Extract the (X, Y) coordinate from the center of the cell holding the provided text.  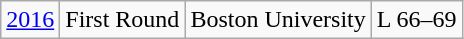
L 66–69 (416, 20)
2016 (30, 20)
Boston University (278, 20)
First Round (122, 20)
